Identify which cell holds the provided text, then report its (X, Y) central coordinate. 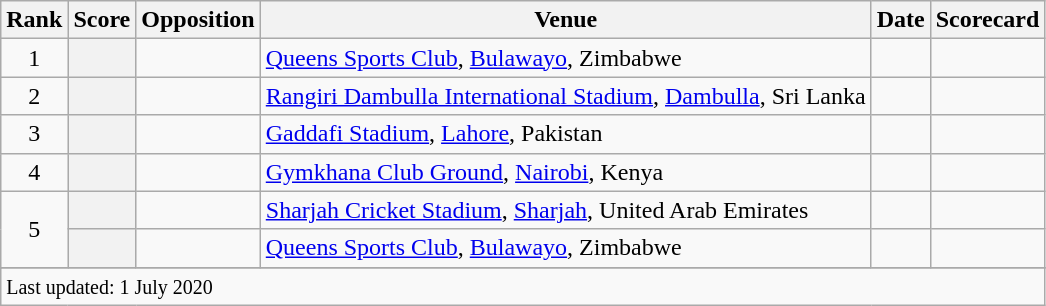
Scorecard (988, 20)
Sharjah Cricket Stadium, Sharjah, United Arab Emirates (566, 210)
Gymkhana Club Ground, Nairobi, Kenya (566, 172)
Gaddafi Stadium, Lahore, Pakistan (566, 134)
Opposition (198, 20)
4 (34, 172)
2 (34, 96)
1 (34, 58)
5 (34, 229)
Rangiri Dambulla International Stadium, Dambulla, Sri Lanka (566, 96)
Last updated: 1 July 2020 (523, 286)
3 (34, 134)
Score (102, 20)
Date (900, 20)
Rank (34, 20)
Venue (566, 20)
